For the text-containing cell, return its midpoint in (X, Y) coordinate format. 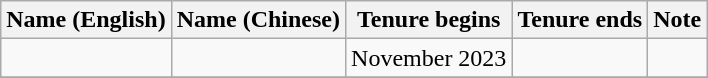
Name (English) (86, 20)
Name (Chinese) (258, 20)
Tenure ends (580, 20)
Note (678, 20)
November 2023 (429, 58)
Tenure begins (429, 20)
